For the text-containing cell, return its midpoint in [X, Y] coordinate format. 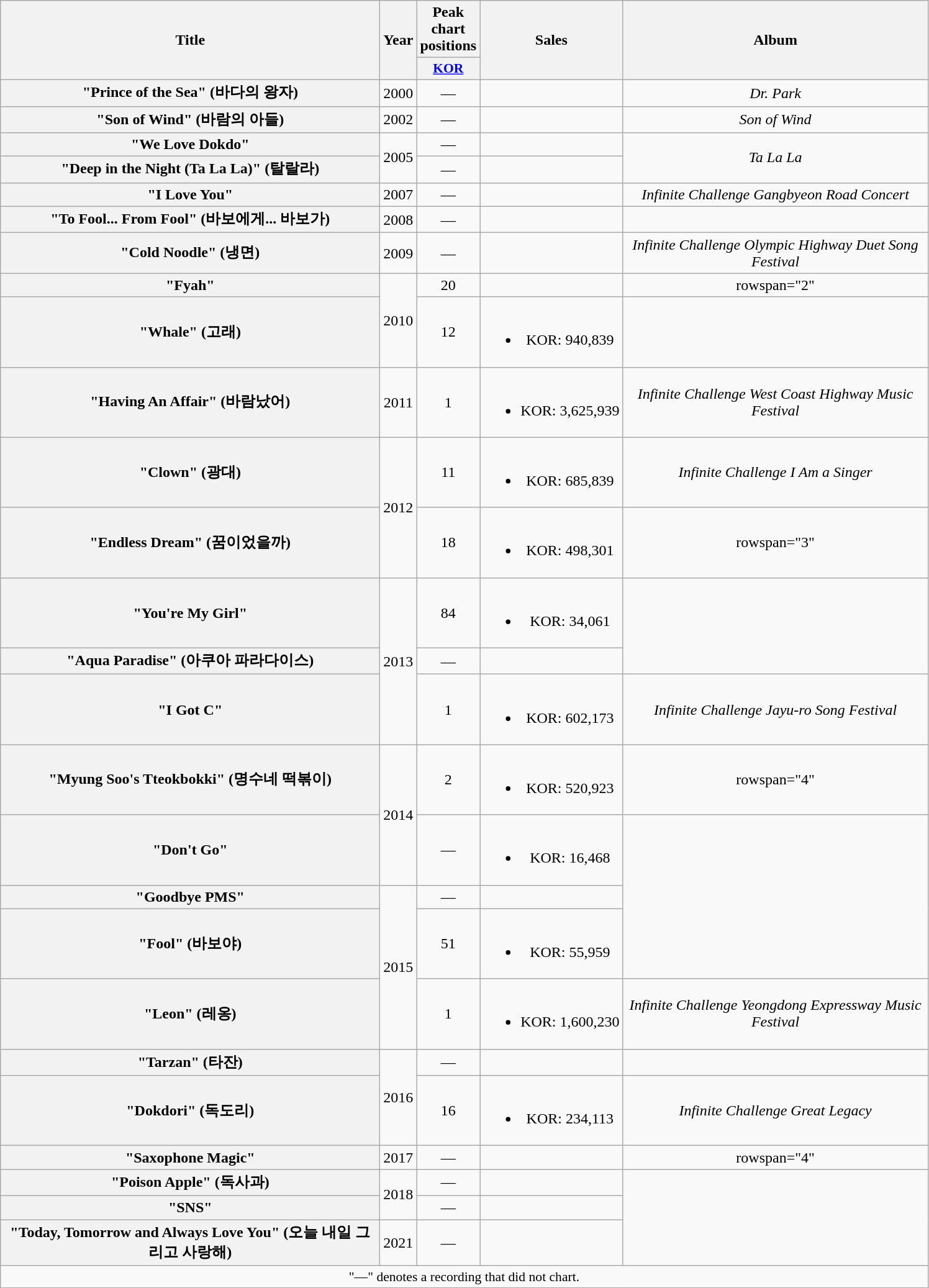
Ta La La [775, 158]
"I Got C" [190, 709]
2010 [399, 320]
"I Love You" [190, 194]
2021 [399, 1243]
2007 [399, 194]
2000 [399, 93]
2002 [399, 119]
KOR: 940,839 [551, 332]
rowspan="3" [775, 543]
"Clown" (광대) [190, 472]
KOR: 520,923 [551, 780]
"Today, Tomorrow and Always Love You" (오늘 내일 그리고 사랑해) [190, 1243]
2009 [399, 253]
"Whale" (고래) [190, 332]
2017 [399, 1158]
KOR [448, 69]
Title [190, 40]
16 [448, 1110]
Year [399, 40]
"Fool" (바보야) [190, 944]
"SNS" [190, 1207]
51 [448, 944]
"Cold Noodle" (냉면) [190, 253]
Album [775, 40]
"Tarzan" (타잔) [190, 1062]
2005 [399, 158]
"Prince of the Sea" (바다의 왕자) [190, 93]
2014 [399, 815]
"Having An Affair" (바람났어) [190, 402]
"Don't Go" [190, 850]
KOR: 3,625,939 [551, 402]
2018 [399, 1195]
2012 [399, 507]
"Deep in the Night (Ta La La)" (탈랄라) [190, 170]
Infinite Challenge Jayu-ro Song Festival [775, 709]
"Goodbye PMS" [190, 897]
rowspan="2" [775, 285]
Infinite Challenge Yeongdong Expressway Music Festival [775, 1014]
2016 [399, 1097]
KOR: 498,301 [551, 543]
"—" denotes a recording that did not chart. [464, 1277]
KOR: 602,173 [551, 709]
KOR: 16,468 [551, 850]
2008 [399, 220]
11 [448, 472]
Infinite Challenge Olympic Highway Duet Song Festival [775, 253]
2015 [399, 967]
"Leon" (레옹) [190, 1014]
Peak chart positions [448, 29]
84 [448, 612]
KOR: 234,113 [551, 1110]
"We Love Dokdo" [190, 145]
18 [448, 543]
Son of Wind [775, 119]
"Fyah" [190, 285]
Infinite Challenge West Coast Highway Music Festival [775, 402]
"Endless Dream" (꿈이었을까) [190, 543]
KOR: 55,959 [551, 944]
Infinite Challenge Great Legacy [775, 1110]
2011 [399, 402]
KOR: 1,600,230 [551, 1014]
"Son of Wind" (바람의 아들) [190, 119]
Dr. Park [775, 93]
"To Fool... From Fool" (바보에게... 바보가) [190, 220]
12 [448, 332]
"Myung Soo's Tteokbokki" (명수네 떡볶이) [190, 780]
KOR: 685,839 [551, 472]
Infinite Challenge Gangbyeon Road Concert [775, 194]
2013 [399, 661]
"Poison Apple" (독사과) [190, 1182]
"Saxophone Magic" [190, 1158]
"Aqua Paradise" (아쿠아 파라다이스) [190, 661]
Infinite Challenge I Am a Singer [775, 472]
20 [448, 285]
2 [448, 780]
KOR: 34,061 [551, 612]
Sales [551, 40]
"You're My Girl" [190, 612]
"Dokdori" (독도리) [190, 1110]
